Locate the cell with the specified text and output its [X, Y] center coordinate. 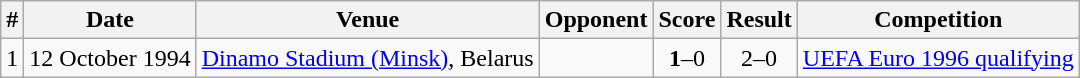
Venue [368, 20]
12 October 1994 [110, 58]
2–0 [759, 58]
1 [12, 58]
Opponent [596, 20]
1–0 [687, 58]
Dinamo Stadium (Minsk), Belarus [368, 58]
UEFA Euro 1996 qualifying [938, 58]
Result [759, 20]
Date [110, 20]
# [12, 20]
Competition [938, 20]
Score [687, 20]
